Determine the (X, Y) coordinate at the center of the cell enclosing the given text.  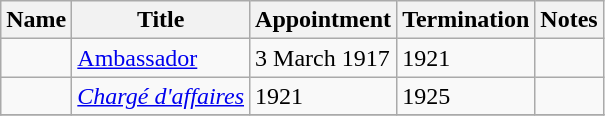
Title (161, 20)
Notes (569, 20)
Appointment (324, 20)
Termination (466, 20)
Name (36, 20)
3 March 1917 (324, 58)
Ambassador (161, 58)
Chargé d'affaires (161, 96)
1925 (466, 96)
